Return the [x, y] coordinate for the center point of the cell that contains the specified text.  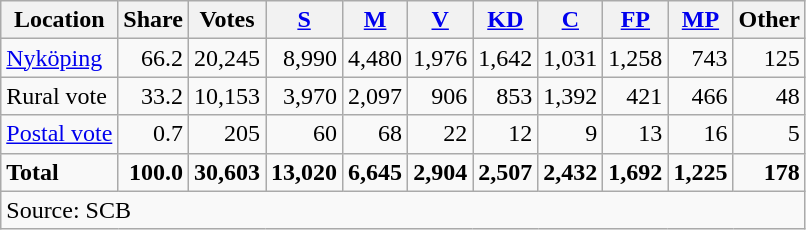
C [570, 20]
4,480 [376, 58]
30,603 [226, 172]
Rural vote [60, 96]
8,990 [304, 58]
178 [769, 172]
13,020 [304, 172]
2,432 [570, 172]
KD [506, 20]
MP [700, 20]
1,392 [570, 96]
Source: SCB [404, 210]
9 [570, 134]
Votes [226, 20]
48 [769, 96]
60 [304, 134]
125 [769, 58]
1,031 [570, 58]
S [304, 20]
13 [636, 134]
33.2 [154, 96]
12 [506, 134]
906 [440, 96]
1,642 [506, 58]
853 [506, 96]
66.2 [154, 58]
Total [60, 172]
V [440, 20]
1,692 [636, 172]
1,258 [636, 58]
2,904 [440, 172]
3,970 [304, 96]
100.0 [154, 172]
10,153 [226, 96]
1,225 [700, 172]
Share [154, 20]
421 [636, 96]
743 [700, 58]
Postal vote [60, 134]
Location [60, 20]
Other [769, 20]
22 [440, 134]
FP [636, 20]
68 [376, 134]
2,097 [376, 96]
5 [769, 134]
20,245 [226, 58]
2,507 [506, 172]
16 [700, 134]
205 [226, 134]
6,645 [376, 172]
0.7 [154, 134]
1,976 [440, 58]
Nyköping [60, 58]
466 [700, 96]
M [376, 20]
